Output the [x, y] coordinate of the center of the cell containing the given text.  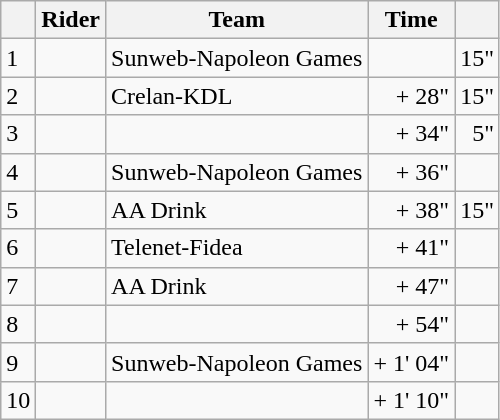
7 [18, 286]
2 [18, 96]
Rider [71, 20]
+ 1' 04" [412, 362]
+ 34" [412, 134]
+ 41" [412, 248]
1 [18, 58]
5 [18, 210]
8 [18, 324]
4 [18, 172]
5" [478, 134]
9 [18, 362]
Time [412, 20]
Crelan-KDL [237, 96]
6 [18, 248]
10 [18, 400]
+ 54" [412, 324]
+ 47" [412, 286]
Telenet-Fidea [237, 248]
+ 36" [412, 172]
+ 38" [412, 210]
+ 28" [412, 96]
+ 1' 10" [412, 400]
Team [237, 20]
3 [18, 134]
